From the cell containing the given text, extract its center point as [X, Y] coordinate. 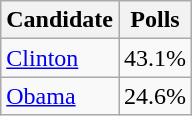
24.6% [154, 96]
Obama [60, 96]
43.1% [154, 58]
Candidate [60, 20]
Clinton [60, 58]
Polls [154, 20]
